Determine the (X, Y) coordinate at the center of the cell enclosing the given text.  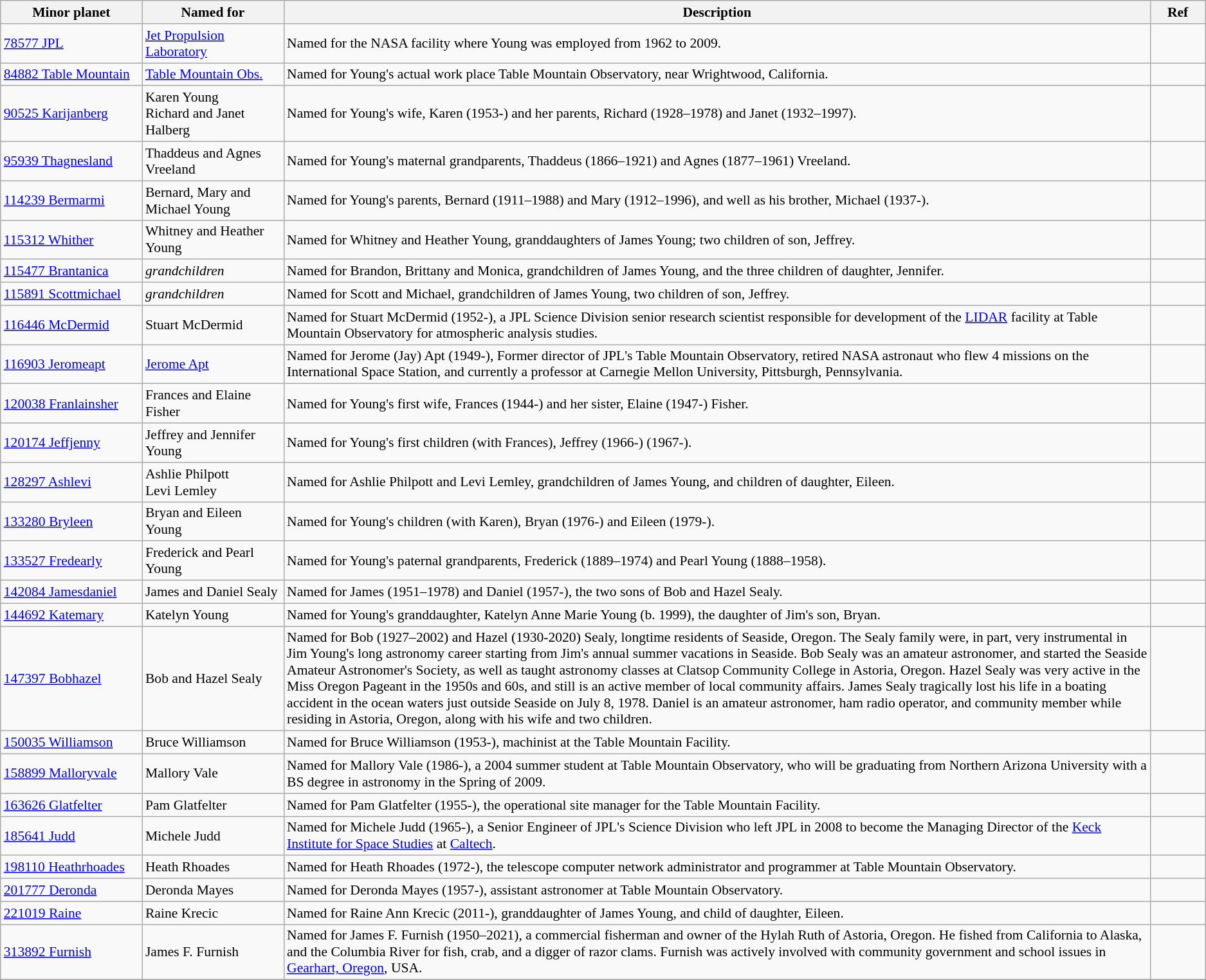
150035 Williamson (71, 743)
198110 Heathrhoades (71, 867)
221019 Raine (71, 913)
114239 Bermarmi (71, 201)
Named for Whitney and Heather Young, granddaughters of James Young; two children of son, Jeffrey. (717, 239)
Named for Young's paternal grandparents, Frederick (1889–1974) and Pearl Young (1888–1958). (717, 561)
Jeffrey and Jennifer Young (213, 442)
Deronda Mayes (213, 890)
Minor planet (71, 12)
84882 Table Mountain (71, 75)
158899 Malloryvale (71, 774)
Named for Young's children (with Karen), Bryan (1976-) and Eileen (1979-). (717, 521)
Bruce Williamson (213, 743)
Named for Deronda Mayes (1957-), assistant astronomer at Table Mountain Observatory. (717, 890)
116903 Jeromeapt (71, 364)
Michele Judd (213, 836)
Jet Propulsion Laboratory (213, 44)
201777 Deronda (71, 890)
133280 Bryleen (71, 521)
Whitney and Heather Young (213, 239)
Bryan and Eileen Young (213, 521)
115312 Whither (71, 239)
120174 Jeffjenny (71, 442)
Jerome Apt (213, 364)
James F. Furnish (213, 952)
Thaddeus and Agnes Vreeland (213, 161)
Named for Young's wife, Karen (1953-) and her parents, Richard (1928–1978) and Janet (1932–1997). (717, 114)
Mallory Vale (213, 774)
142084 Jamesdaniel (71, 592)
Bob and Hazel Sealy (213, 679)
Named for Young's first wife, Frances (1944-) and her sister, Elaine (1947-) Fisher. (717, 404)
Frederick and Pearl Young (213, 561)
Bernard, Mary and Michael Young (213, 201)
78577 JPL (71, 44)
115891 Scottmichael (71, 294)
Table Mountain Obs. (213, 75)
133527 Fredearly (71, 561)
Stuart McDermid (213, 325)
90525 Karijanberg (71, 114)
115477 Brantanica (71, 271)
Named for Heath Rhoades (1972-), the telescope computer network administrator and programmer at Table Mountain Observatory. (717, 867)
Named for Young's parents, Bernard (1911–1988) and Mary (1912–1996), and well as his brother, Michael (1937-). (717, 201)
Named for Pam Glatfelter (1955-), the operational site manager for the Table Mountain Facility. (717, 805)
116446 McDermid (71, 325)
Ashlie PhilpottLevi Lemley (213, 482)
Description (717, 12)
313892 Furnish (71, 952)
95939 Thagnesland (71, 161)
Ref (1178, 12)
120038 Franlainsher (71, 404)
Named for Raine Ann Krecic (2011-), granddaughter of James Young, and child of daughter, Eileen. (717, 913)
Named for Young's maternal grandparents, Thaddeus (1866–1921) and Agnes (1877–1961) Vreeland. (717, 161)
Named for Bruce Williamson (1953-), machinist at the Table Mountain Facility. (717, 743)
147397 Bobhazel (71, 679)
Named for (213, 12)
163626 Glatfelter (71, 805)
Named for Young's first children (with Frances), Jeffrey (1966-) (1967-). (717, 442)
Heath Rhoades (213, 867)
Named for Brandon, Brittany and Monica, grandchildren of James Young, and the three children of daughter, Jennifer. (717, 271)
Named for Scott and Michael, grandchildren of James Young, two children of son, Jeffrey. (717, 294)
Named for James (1951–1978) and Daniel (1957-), the two sons of Bob and Hazel Sealy. (717, 592)
Pam Glatfelter (213, 805)
Katelyn Young (213, 615)
Named for Ashlie Philpott and Levi Lemley, grandchildren of James Young, and children of daughter, Eileen. (717, 482)
144692 Katemary (71, 615)
Named for Young's granddaughter, Katelyn Anne Marie Young (b. 1999), the daughter of Jim's son, Bryan. (717, 615)
Frances and Elaine Fisher (213, 404)
James and Daniel Sealy (213, 592)
Karen YoungRichard and Janet Halberg (213, 114)
Raine Krecic (213, 913)
Named for Young's actual work place Table Mountain Observatory, near Wrightwood, California. (717, 75)
128297 Ashlevi (71, 482)
Named for the NASA facility where Young was employed from 1962 to 2009. (717, 44)
185641 Judd (71, 836)
